For the text-containing cell, return its midpoint in [X, Y] coordinate format. 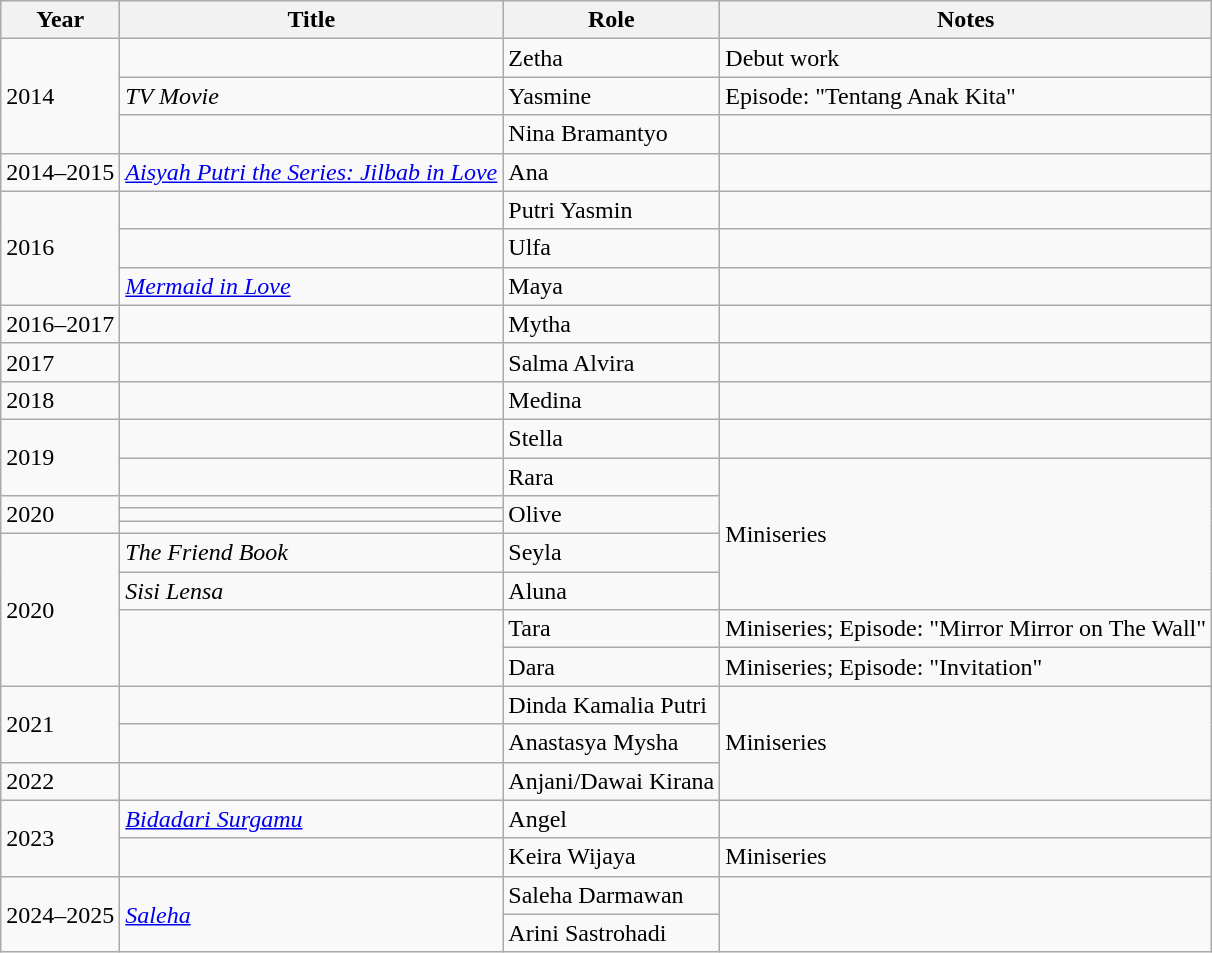
The Friend Book [312, 553]
Anjani/Dawai Kirana [612, 781]
Yasmine [612, 96]
Notes [966, 20]
Debut work [966, 58]
2024–2025 [60, 914]
TV Movie [312, 96]
Nina Bramantyo [612, 134]
Bidadari Surgamu [312, 819]
2022 [60, 781]
Miniseries; Episode: "Mirror Mirror on The Wall" [966, 629]
Seyla [612, 553]
Role [612, 20]
Maya [612, 286]
Saleha Darmawan [612, 895]
Arini Sastrohadi [612, 933]
Aluna [612, 591]
Year [60, 20]
Stella [612, 438]
Tara [612, 629]
Dinda Kamalia Putri [612, 705]
Zetha [612, 58]
Rara [612, 477]
Sisi Lensa [312, 591]
Title [312, 20]
Dara [612, 667]
2014–2015 [60, 172]
2014 [60, 96]
Saleha [312, 914]
Angel [612, 819]
2017 [60, 362]
Mytha [612, 324]
2016 [60, 248]
2018 [60, 400]
Aisyah Putri the Series: Jilbab in Love [312, 172]
Olive [612, 515]
2021 [60, 724]
Ana [612, 172]
Keira Wijaya [612, 857]
Episode: "Tentang Anak Kita" [966, 96]
Putri Yasmin [612, 210]
Medina [612, 400]
Mermaid in Love [312, 286]
2016–2017 [60, 324]
2019 [60, 457]
Miniseries; Episode: "Invitation" [966, 667]
2023 [60, 838]
Salma Alvira [612, 362]
Anastasya Mysha [612, 743]
Ulfa [612, 248]
